Provide the [x, y] coordinate of the cell's center where the given text is located.  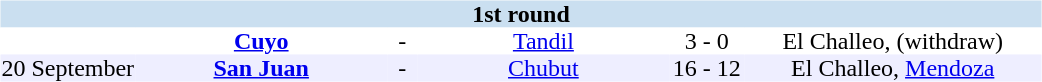
Cuyo [261, 42]
1st round [520, 14]
El Challeo, (withdraw) [893, 42]
San Juan [261, 68]
20 September [68, 68]
16 - 12 [707, 68]
Tandil [544, 42]
Chubut [544, 68]
El Challeo, Mendoza [893, 68]
3 - 0 [707, 42]
